Search for the cell housing the specified text and yield its (X, Y) center coordinate. 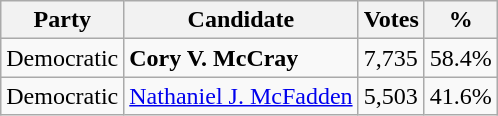
58.4% (460, 58)
Candidate (241, 20)
41.6% (460, 96)
Votes (391, 20)
5,503 (391, 96)
Nathaniel J. McFadden (241, 96)
% (460, 20)
7,735 (391, 58)
Cory V. McCray (241, 58)
Party (62, 20)
